Output the (X, Y) coordinate of the center of the cell containing the given text.  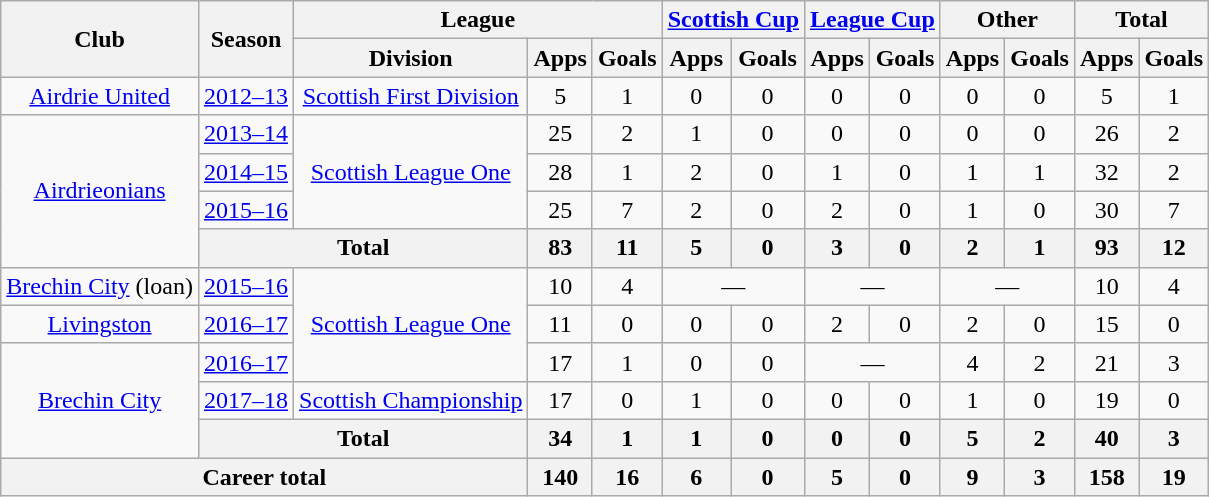
Airdrieonians (100, 191)
158 (1106, 477)
28 (560, 172)
16 (627, 477)
2013–14 (246, 134)
Livingston (100, 324)
21 (1106, 362)
2012–13 (246, 96)
15 (1106, 324)
2014–15 (246, 172)
Brechin City (loan) (100, 286)
32 (1106, 172)
93 (1106, 248)
Season (246, 39)
12 (1174, 248)
Career total (264, 477)
Scottish Cup (733, 20)
Division (411, 58)
140 (560, 477)
6 (696, 477)
League Cup (873, 20)
Club (100, 39)
2017–18 (246, 400)
Airdrie United (100, 96)
30 (1106, 210)
40 (1106, 438)
9 (972, 477)
34 (560, 438)
26 (1106, 134)
Brechin City (100, 400)
83 (560, 248)
Scottish First Division (411, 96)
Other (1007, 20)
League (478, 20)
Scottish Championship (411, 400)
